Detect which cell encompasses the target text, then output its [X, Y] center coordinate. 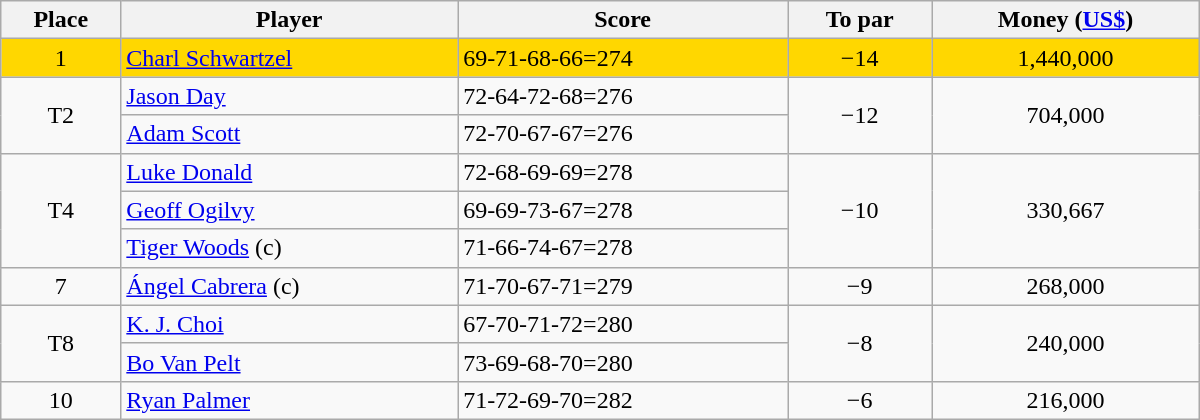
K. J. Choi [290, 324]
1,440,000 [1066, 58]
704,000 [1066, 115]
Bo Van Pelt [290, 362]
Jason Day [290, 96]
Adam Scott [290, 134]
71-72-69-70=282 [623, 400]
Luke Donald [290, 172]
−9 [860, 286]
1 [61, 58]
Player [290, 20]
Place [61, 20]
−10 [860, 210]
Ángel Cabrera (c) [290, 286]
Tiger Woods (c) [290, 248]
10 [61, 400]
72-64-72-68=276 [623, 96]
216,000 [1066, 400]
71-70-67-71=279 [623, 286]
330,667 [1066, 210]
73-69-68-70=280 [623, 362]
T8 [61, 343]
−14 [860, 58]
7 [61, 286]
−12 [860, 115]
69-71-68-66=274 [623, 58]
Ryan Palmer [290, 400]
−6 [860, 400]
Score [623, 20]
Charl Schwartzel [290, 58]
268,000 [1066, 286]
−8 [860, 343]
67-70-71-72=280 [623, 324]
To par [860, 20]
72-70-67-67=276 [623, 134]
T4 [61, 210]
Geoff Ogilvy [290, 210]
71-66-74-67=278 [623, 248]
69-69-73-67=278 [623, 210]
240,000 [1066, 343]
Money (US$) [1066, 20]
72-68-69-69=278 [623, 172]
T2 [61, 115]
